Detect which cell encompasses the target text, then output its (X, Y) center coordinate. 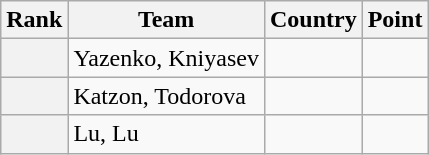
Country (313, 20)
Point (395, 20)
Katzon, Todorova (166, 96)
Yazenko, Kniyasev (166, 58)
Team (166, 20)
Lu, Lu (166, 134)
Rank (34, 20)
